Capture the cell that displays the provided text and extract its [x, y] central coordinate. 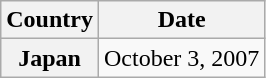
Country [50, 20]
October 3, 2007 [181, 58]
Japan [50, 58]
Date [181, 20]
